Identify which cell holds the provided text, then report its [x, y] central coordinate. 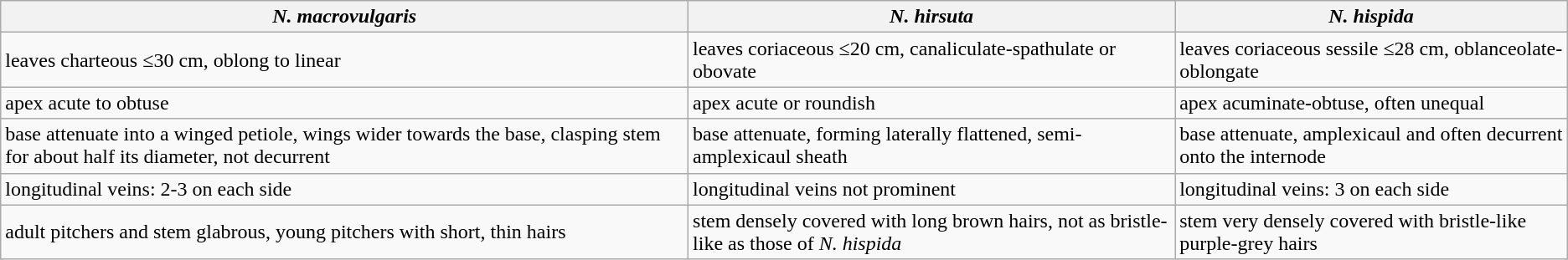
longitudinal veins: 2-3 on each side [345, 189]
base attenuate into a winged petiole, wings wider towards the base, clasping stem for about half its diameter, not decurrent [345, 145]
longitudinal veins: 3 on each side [1372, 189]
stem very densely covered with bristle-like purple-grey hairs [1372, 232]
N. hirsuta [931, 17]
stem densely covered with long brown hairs, not as bristle-like as those of N. hispida [931, 232]
apex acute or roundish [931, 103]
apex acuminate-obtuse, often unequal [1372, 103]
leaves coriaceous sessile ≤28 cm, oblanceolate-oblongate [1372, 60]
base attenuate, amplexicaul and often decurrent onto the internode [1372, 145]
adult pitchers and stem glabrous, young pitchers with short, thin hairs [345, 232]
base attenuate, forming laterally flattened, semi-amplexicaul sheath [931, 145]
apex acute to obtuse [345, 103]
longitudinal veins not prominent [931, 189]
leaves charteous ≤30 cm, oblong to linear [345, 60]
leaves coriaceous ≤20 cm, canaliculate-spathulate or obovate [931, 60]
N. hispida [1372, 17]
N. macrovulgaris [345, 17]
